Detect which cell encompasses the target text, then output its [X, Y] center coordinate. 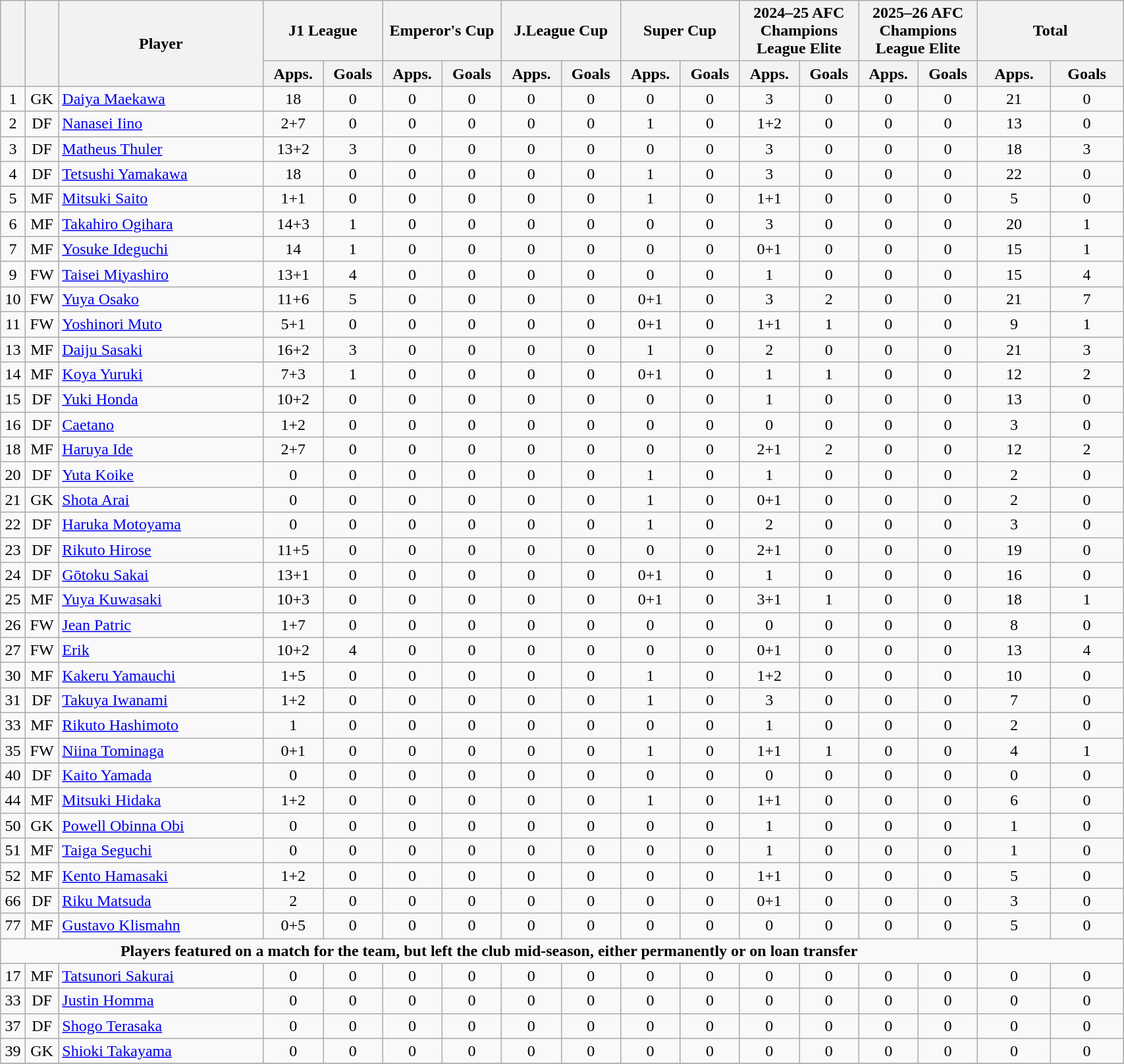
24 [13, 575]
Mitsuki Saito [161, 199]
23 [13, 550]
Taisei Miyashiro [161, 274]
Gōtoku Sakai [161, 575]
7+3 [294, 375]
14+3 [294, 224]
Kento Hamasaki [161, 876]
Taiga Seguchi [161, 851]
Super Cup [680, 31]
8 [1014, 625]
30 [13, 675]
Takahiro Ogihara [161, 224]
0+5 [294, 926]
Riku Matsuda [161, 901]
Shogo Terasaka [161, 1026]
Yosuke Ideguchi [161, 249]
66 [13, 901]
16+2 [294, 350]
39 [13, 1051]
1+7 [294, 625]
J.League Cup [561, 31]
51 [13, 851]
Niina Tominaga [161, 750]
Caetano [161, 425]
10+3 [294, 600]
J1 League [323, 31]
Yuya Osako [161, 299]
Players featured on a match for the team, but left the club mid-season, either permanently or on loan transfer [489, 951]
Tatsunori Sakurai [161, 976]
1+5 [294, 675]
Justin Homma [161, 1001]
27 [13, 650]
2025–26 AFC Champions League Elite [918, 31]
Total [1051, 31]
Daiya Maekawa [161, 99]
Gustavo Klismahn [161, 926]
26 [13, 625]
37 [13, 1026]
17 [13, 976]
Yoshinori Muto [161, 324]
25 [13, 600]
Yuta Koike [161, 475]
40 [13, 776]
Yuki Honda [161, 400]
Powell Obinna Obi [161, 826]
11 [13, 324]
Koya Yuruki [161, 375]
Rikuto Hashimoto [161, 725]
Jean Patric [161, 625]
Kaito Yamada [161, 776]
31 [13, 700]
Nanasei Iino [161, 124]
Tetsushi Yamakawa [161, 174]
44 [13, 801]
Haruya Ide [161, 450]
52 [13, 876]
Matheus Thuler [161, 149]
Rikuto Hirose [161, 550]
50 [13, 826]
Yuya Kuwasaki [161, 600]
Shota Arai [161, 500]
2024–25 AFC Champions League Elite [799, 31]
Daiju Sasaki [161, 350]
Mitsuki Hidaka [161, 801]
Shioki Takayama [161, 1051]
3+1 [769, 600]
Player [161, 43]
Takuya Iwanami [161, 700]
Kakeru Yamauchi [161, 675]
11+5 [294, 550]
11+6 [294, 299]
13+2 [294, 149]
Haruka Motoyama [161, 525]
5+1 [294, 324]
77 [13, 926]
Emperor's Cup [442, 31]
35 [13, 750]
Erik [161, 650]
19 [1014, 550]
